Output the (X, Y) coordinate of the center of the cell containing the given text.  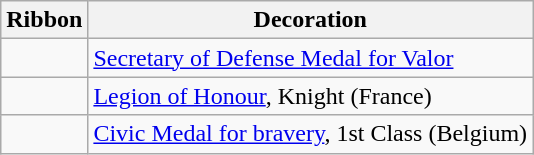
Decoration (310, 20)
Legion of Honour, Knight (France) (310, 96)
Secretary of Defense Medal for Valor (310, 58)
Civic Medal for bravery, 1st Class (Belgium) (310, 134)
Ribbon (44, 20)
